Return the (X, Y) coordinate for the center point of the cell that contains the specified text.  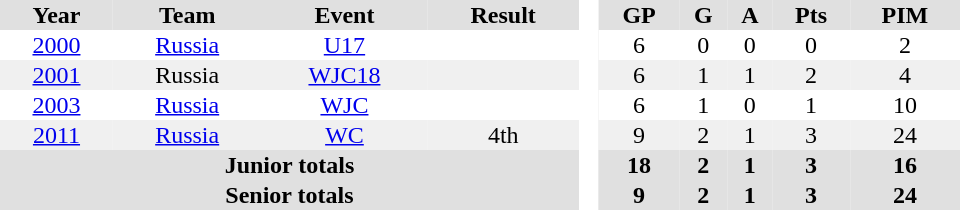
Junior totals (290, 165)
10 (905, 105)
Pts (811, 15)
4 (905, 75)
WJC (344, 105)
WJC18 (344, 75)
2001 (56, 75)
4th (504, 135)
GP (639, 15)
Team (187, 15)
U17 (344, 45)
Result (504, 15)
2000 (56, 45)
18 (639, 165)
A (750, 15)
2003 (56, 105)
Senior totals (290, 195)
G (703, 15)
WC (344, 135)
16 (905, 165)
Year (56, 15)
PIM (905, 15)
Event (344, 15)
2011 (56, 135)
